Output the [X, Y] coordinate of the center of the cell containing the given text.  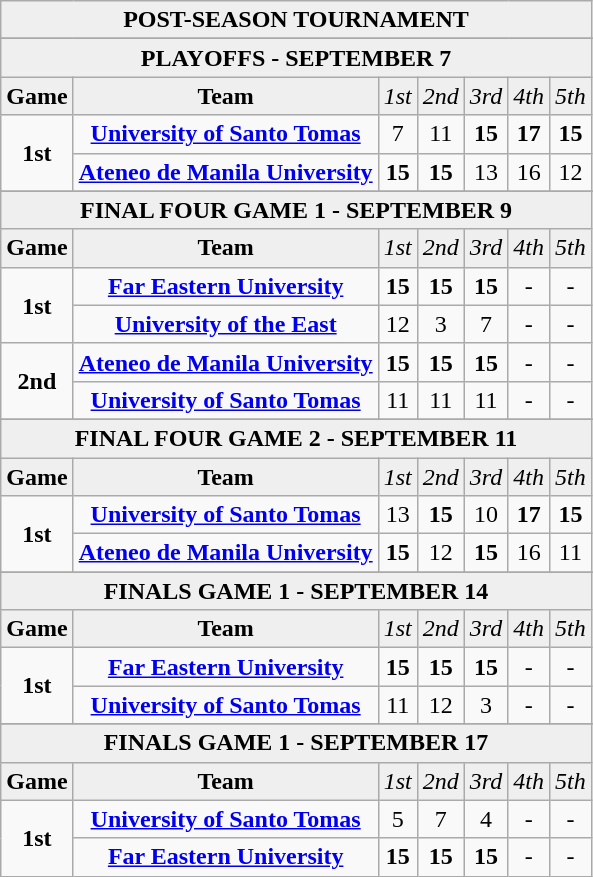
PLAYOFFS - SEPTEMBER 7 [296, 58]
University of the East [226, 324]
10 [486, 515]
FINALS GAME 1 - SEPTEMBER 14 [296, 591]
POST-SEASON TOURNAMENT [296, 20]
4 [486, 819]
5 [398, 819]
FINALS GAME 1 - SEPTEMBER 17 [296, 743]
FINAL FOUR GAME 1 - SEPTEMBER 9 [296, 210]
FINAL FOUR GAME 2 - SEPTEMBER 11 [296, 438]
